Scan for the cell matching the given text and deliver its [X, Y] coordinate at center. 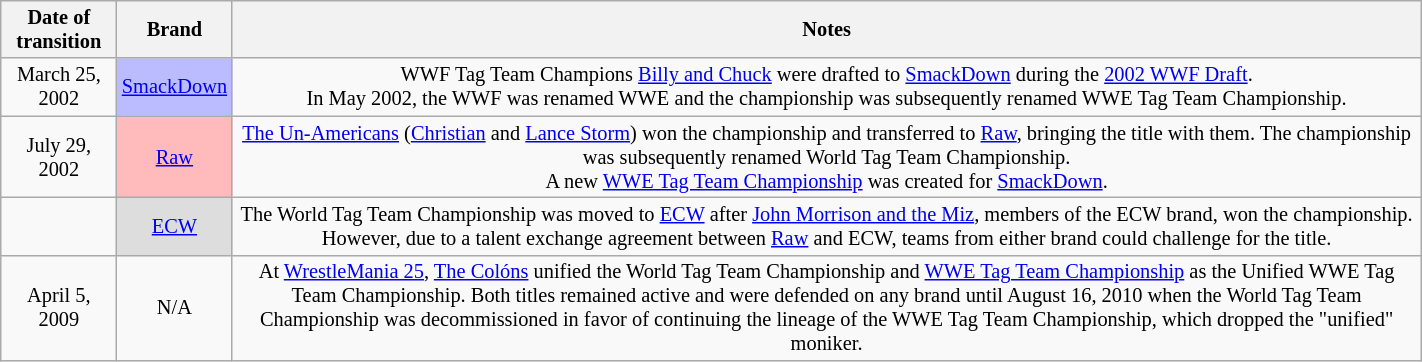
Raw [174, 157]
SmackDown [174, 87]
Notes [826, 29]
Date of transition [59, 29]
N/A [174, 308]
ECW [174, 226]
April 5, 2009 [59, 308]
July 29, 2002 [59, 157]
March 25, 2002 [59, 87]
Brand [174, 29]
